Locate the cell with the specified text and output its [x, y] center coordinate. 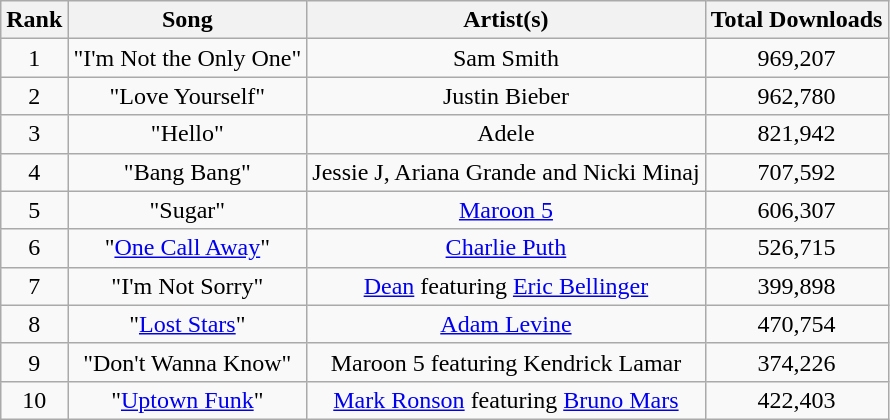
Rank [34, 20]
"I'm Not the Only One" [188, 58]
9 [34, 362]
821,942 [796, 134]
Total Downloads [796, 20]
Jessie J, Ariana Grande and Nicki Minaj [506, 172]
"Bang Bang" [188, 172]
Maroon 5 [506, 210]
Mark Ronson featuring Bruno Mars [506, 400]
Artist(s) [506, 20]
Song [188, 20]
526,715 [796, 248]
Justin Bieber [506, 96]
"Hello" [188, 134]
606,307 [796, 210]
"Don't Wanna Know" [188, 362]
Adele [506, 134]
"Lost Stars" [188, 324]
969,207 [796, 58]
707,592 [796, 172]
Sam Smith [506, 58]
470,754 [796, 324]
3 [34, 134]
"I'm Not Sorry" [188, 286]
2 [34, 96]
399,898 [796, 286]
1 [34, 58]
10 [34, 400]
422,403 [796, 400]
374,226 [796, 362]
5 [34, 210]
Charlie Puth [506, 248]
Maroon 5 featuring Kendrick Lamar [506, 362]
4 [34, 172]
"Love Yourself" [188, 96]
"One Call Away" [188, 248]
"Uptown Funk" [188, 400]
962,780 [796, 96]
8 [34, 324]
6 [34, 248]
7 [34, 286]
Adam Levine [506, 324]
"Sugar" [188, 210]
Dean featuring Eric Bellinger [506, 286]
